Scan for the cell matching the given text and deliver its (x, y) coordinate at center. 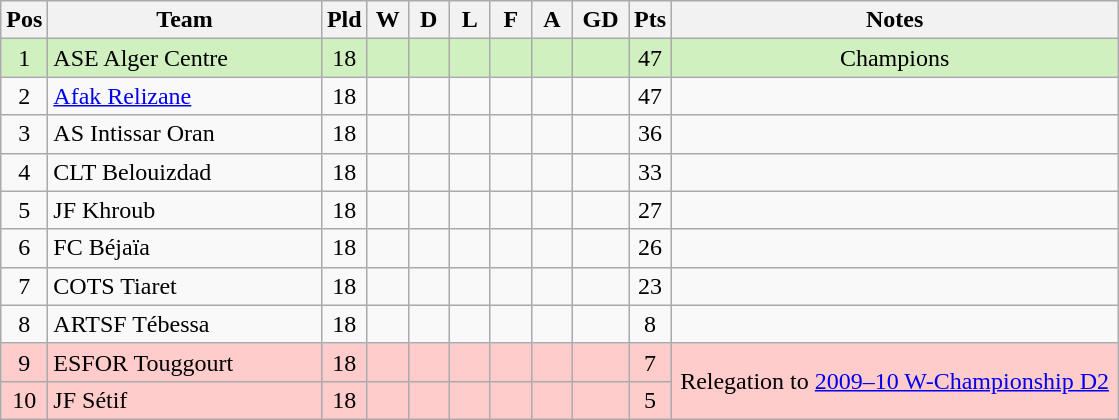
9 (24, 362)
Champions (895, 58)
A (552, 20)
W (388, 20)
4 (24, 172)
ASE Alger Centre (185, 58)
COTS Tiaret (185, 286)
Pld (344, 20)
Afak Relizane (185, 96)
GD (600, 20)
D (428, 20)
ESFOR Touggourt (185, 362)
ARTSF Tébessa (185, 324)
6 (24, 248)
Pts (650, 20)
1 (24, 58)
3 (24, 134)
AS Intissar Oran (185, 134)
JF Khroub (185, 210)
27 (650, 210)
2 (24, 96)
33 (650, 172)
FC Béjaïa (185, 248)
Relegation to 2009–10 W-Championship D2 (895, 381)
36 (650, 134)
26 (650, 248)
Notes (895, 20)
10 (24, 400)
F (510, 20)
23 (650, 286)
JF Sétif (185, 400)
Team (185, 20)
CLT Belouizdad (185, 172)
L (470, 20)
Pos (24, 20)
